Pinpoint the cell where the given text exists, returning its (X, Y) midpoint coordinate. 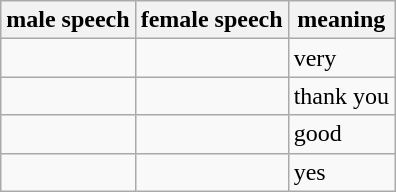
good (341, 134)
yes (341, 172)
meaning (341, 20)
male speech (68, 20)
very (341, 58)
female speech (212, 20)
thank you (341, 96)
